Search for the cell housing the specified text and yield its [X, Y] center coordinate. 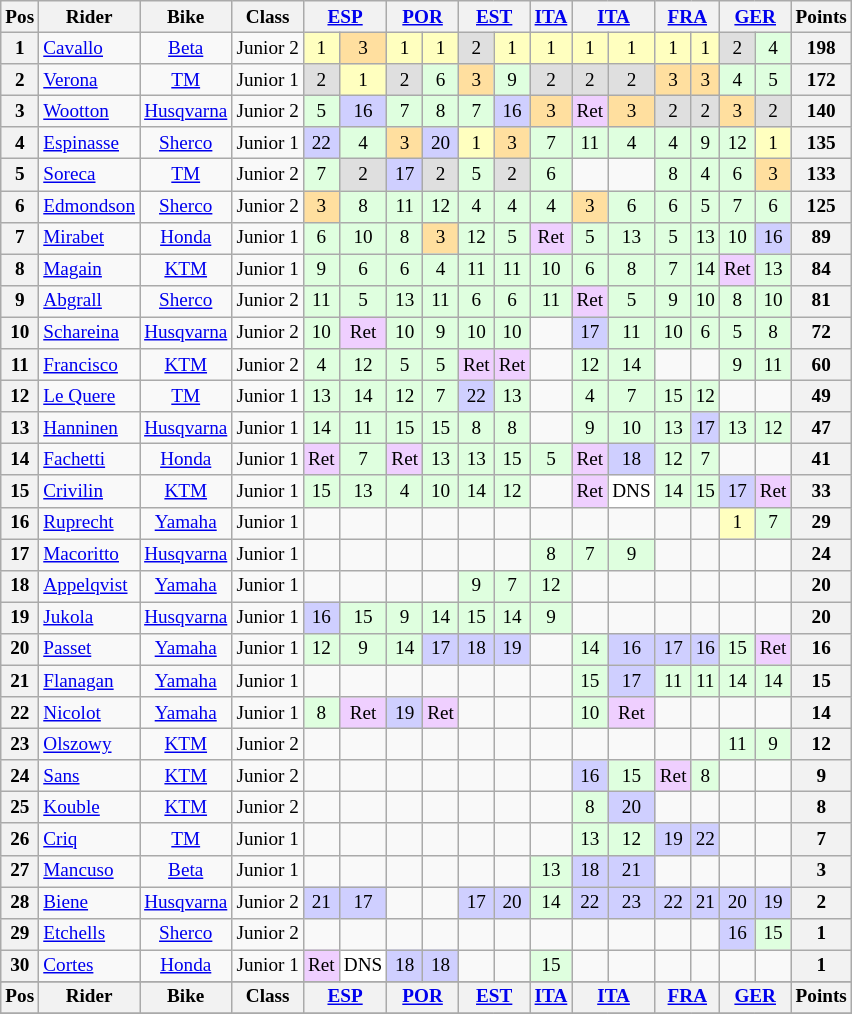
Biene [90, 902]
Fachetti [90, 460]
Criq [90, 839]
125 [821, 206]
133 [821, 175]
81 [821, 301]
Ruprecht [90, 523]
33 [821, 491]
Edmondson [90, 206]
27 [20, 871]
172 [821, 80]
Macoritto [90, 554]
84 [821, 270]
Schareina [90, 333]
Francisco [90, 365]
Appelqvist [90, 586]
Wootton [90, 111]
Espinasse [90, 143]
Le Quere [90, 396]
Crivilin [90, 491]
Kouble [90, 808]
Cortes [90, 966]
Nicolot [90, 713]
41 [821, 460]
26 [20, 839]
Sans [90, 776]
72 [821, 333]
60 [821, 365]
Jukola [90, 618]
Cavallo [90, 48]
25 [20, 808]
28 [20, 902]
198 [821, 48]
Passet [90, 649]
Flanagan [90, 681]
30 [20, 966]
49 [821, 396]
Mancuso [90, 871]
Etchells [90, 934]
89 [821, 238]
140 [821, 111]
Mirabet [90, 238]
Soreca [90, 175]
135 [821, 143]
Verona [90, 80]
Magain [90, 270]
Abgrall [90, 301]
Olszowy [90, 744]
Hanninen [90, 428]
47 [821, 428]
